Locate the cell with the specified text and output its [x, y] center coordinate. 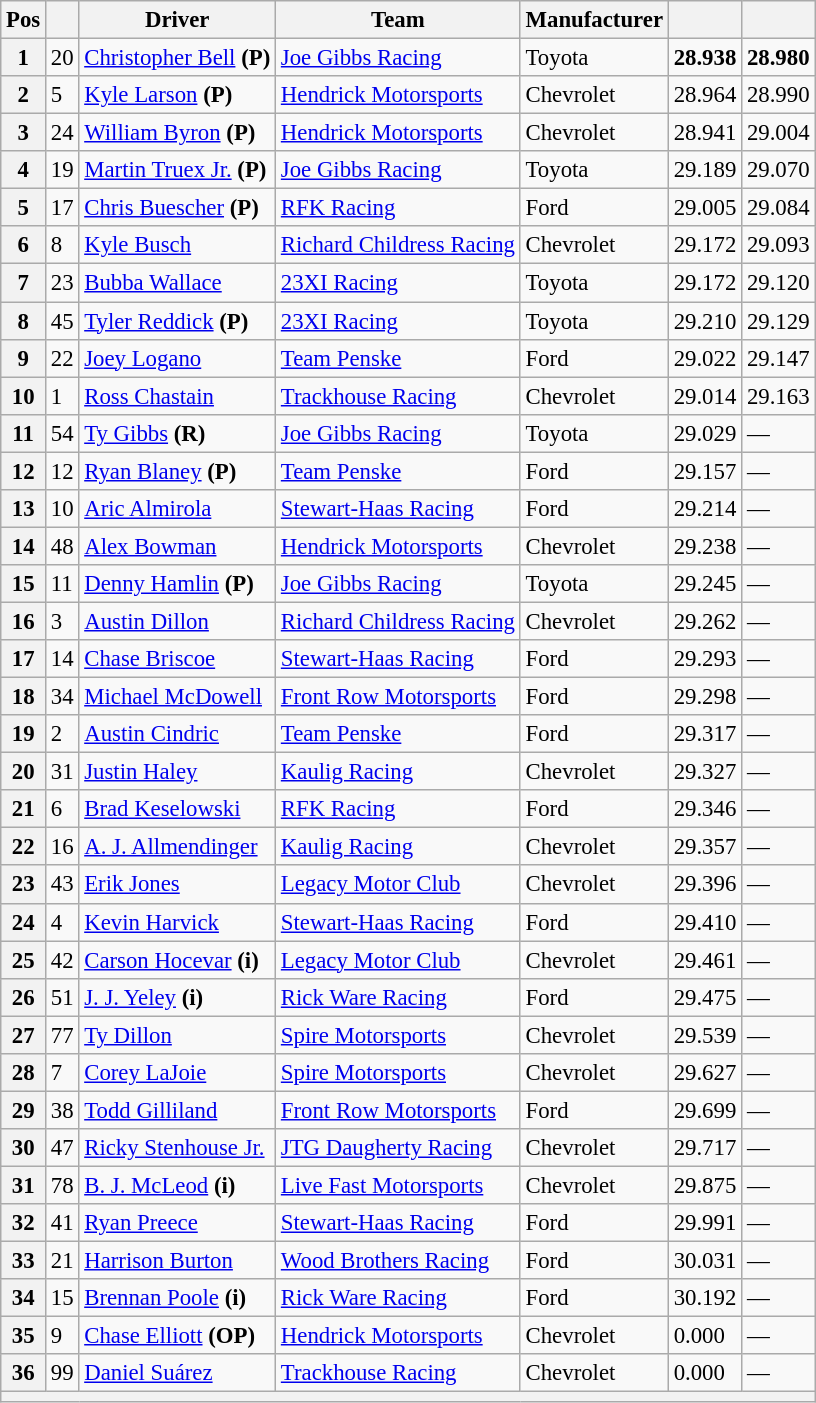
Ty Gibbs (R) [178, 433]
29.327 [704, 772]
29.093 [778, 245]
29.991 [704, 1223]
29.245 [704, 584]
29.214 [704, 509]
Carson Hocevar (i) [178, 960]
29.005 [704, 208]
Harrison Burton [178, 1261]
29 [24, 1110]
99 [62, 1373]
29.410 [704, 922]
Chris Buescher (P) [178, 208]
47 [62, 1148]
Manufacturer [594, 20]
Tyler Reddick (P) [178, 321]
29.346 [704, 809]
28.964 [704, 95]
B. J. McLeod (i) [178, 1185]
29.396 [704, 885]
54 [62, 433]
29.262 [704, 621]
Ricky Stenhouse Jr. [178, 1148]
Martin Truex Jr. (P) [178, 170]
29.163 [778, 396]
29.875 [704, 1185]
29.238 [704, 546]
Ross Chastain [178, 396]
J. J. Yeley (i) [178, 997]
29.317 [704, 734]
29.029 [704, 433]
35 [24, 1336]
48 [62, 546]
A. J. Allmendinger [178, 847]
45 [62, 321]
29.461 [704, 960]
30 [24, 1148]
51 [62, 997]
26 [24, 997]
Chase Elliott (OP) [178, 1336]
Chase Briscoe [178, 659]
Brennan Poole (i) [178, 1298]
29.699 [704, 1110]
Daniel Suárez [178, 1373]
Live Fast Motorsports [398, 1185]
28.941 [704, 133]
13 [24, 509]
28.938 [704, 58]
29.357 [704, 847]
Joey Logano [178, 358]
Brad Keselowski [178, 809]
Kevin Harvick [178, 922]
Michael McDowell [178, 697]
29.157 [704, 471]
41 [62, 1223]
Corey LaJoie [178, 1073]
Todd Gilliland [178, 1110]
29.189 [704, 170]
Austin Dillon [178, 621]
28.980 [778, 58]
29.475 [704, 997]
Denny Hamlin (P) [178, 584]
78 [62, 1185]
29.014 [704, 396]
32 [24, 1223]
William Byron (P) [178, 133]
29.084 [778, 208]
Ty Dillon [178, 1035]
JTG Daugherty Racing [398, 1148]
29.070 [778, 170]
Kyle Larson (P) [178, 95]
29.210 [704, 321]
25 [24, 960]
Ryan Preece [178, 1223]
Erik Jones [178, 885]
Kyle Busch [178, 245]
30.031 [704, 1261]
29.120 [778, 283]
42 [62, 960]
29.147 [778, 358]
Christopher Bell (P) [178, 58]
Team [398, 20]
36 [24, 1373]
Justin Haley [178, 772]
18 [24, 697]
29.129 [778, 321]
28.990 [778, 95]
30.192 [704, 1298]
77 [62, 1035]
29.293 [704, 659]
Pos [24, 20]
38 [62, 1110]
Wood Brothers Racing [398, 1261]
43 [62, 885]
Driver [178, 20]
29.539 [704, 1035]
27 [24, 1035]
33 [24, 1261]
Bubba Wallace [178, 283]
29.298 [704, 697]
Aric Almirola [178, 509]
Ryan Blaney (P) [178, 471]
29.022 [704, 358]
29.717 [704, 1148]
28 [24, 1073]
Alex Bowman [178, 546]
29.004 [778, 133]
Austin Cindric [178, 734]
29.627 [704, 1073]
